From the cell containing the given text, extract its center point as (x, y) coordinate. 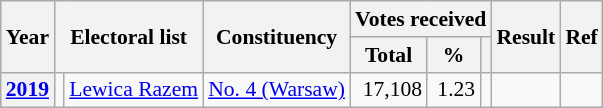
Year (28, 36)
Constituency (276, 36)
No. 4 (Warsaw) (276, 90)
Votes received (420, 19)
Result (526, 36)
2019 (28, 90)
Ref (581, 36)
1.23 (454, 90)
17,108 (388, 90)
Electoral list (128, 36)
% (454, 55)
Lewica Razem (134, 90)
Total (388, 55)
